Find where the given text appears and provide that cell's center as (x, y) coordinate. 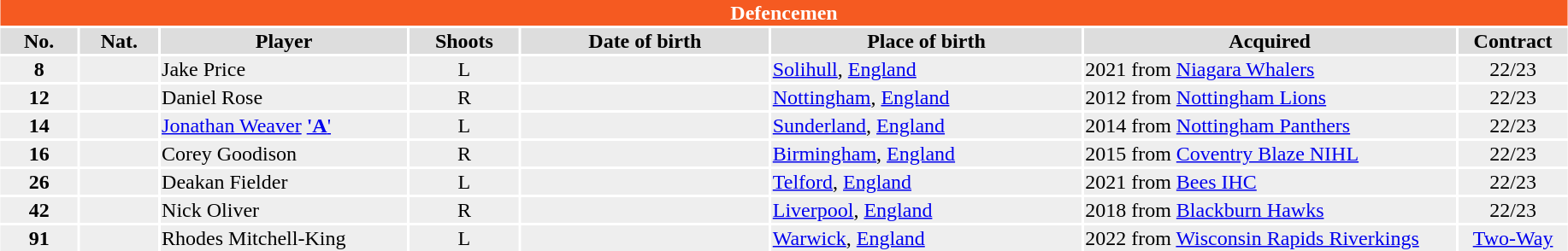
Daniel Rose (284, 97)
2012 from Nottingham Lions (1270, 97)
12 (39, 97)
Liverpool, England (926, 210)
Telford, England (926, 182)
Defencemen (783, 13)
Rhodes Mitchell-King (284, 238)
2015 from Coventry Blaze NIHL (1270, 154)
42 (39, 210)
Nat. (120, 41)
Corey Goodison (284, 154)
Deakan Fielder (284, 182)
Player (284, 41)
Sunderland, England (926, 125)
Solihull, England (926, 69)
2021 from Niagara Whalers (1270, 69)
14 (39, 125)
Two-Way (1513, 238)
91 (39, 238)
2022 from Wisconsin Rapids Riverkings (1270, 238)
8 (39, 69)
Acquired (1270, 41)
2021 from Bees IHC (1270, 182)
Jonathan Weaver 'A' (284, 125)
Warwick, England (926, 238)
16 (39, 154)
26 (39, 182)
Jake Price (284, 69)
Nick Oliver (284, 210)
2014 from Nottingham Panthers (1270, 125)
Date of birth (645, 41)
2018 from Blackburn Hawks (1270, 210)
Contract (1513, 41)
No. (39, 41)
Shoots (463, 41)
Place of birth (926, 41)
Birmingham, England (926, 154)
Nottingham, England (926, 97)
